Scan for the cell matching the given text and deliver its [X, Y] coordinate at center. 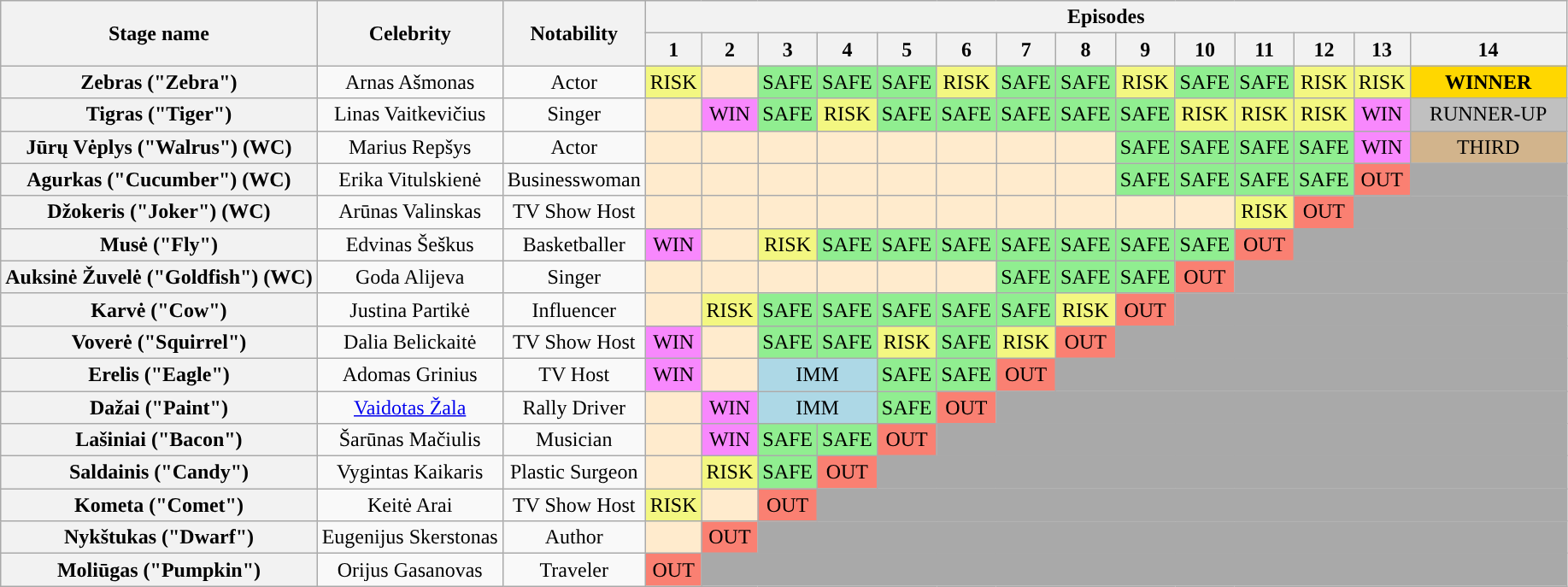
Rally Driver [574, 408]
Šarūnas Mačiulis [410, 440]
7 [1026, 50]
Influencer [574, 309]
Erelis ("Eagle") [159, 374]
Eugenijus Skerstonas [410, 537]
11 [1265, 50]
Vygintas Kaikaris [410, 473]
THIRD [1489, 147]
Nykštukas ("Dwarf") [159, 537]
3 [788, 50]
12 [1324, 50]
8 [1086, 50]
WINNER [1489, 82]
Saldainis ("Candy") [159, 473]
9 [1145, 50]
2 [730, 50]
Celebrity [410, 33]
Author [574, 537]
RUNNER-UP [1489, 114]
Musician [574, 440]
Arnas Ašmonas [410, 82]
Basketballer [574, 244]
Dalia Belickaitė [410, 342]
Lašiniai ("Bacon") [159, 440]
13 [1382, 50]
10 [1205, 50]
Karvė ("Cow") [159, 309]
Plastic Surgeon [574, 473]
Justina Partikė [410, 309]
Zebras ("Zebra") [159, 82]
Dažai ("Paint") [159, 408]
Moliūgas ("Pumpkin") [159, 570]
Goda Alijeva [410, 277]
Keitė Arai [410, 505]
Tigras ("Tiger") [159, 114]
1 [673, 50]
Adomas Grinius [410, 374]
Džokeris ("Joker") (WC) [159, 212]
Businesswoman [574, 179]
Marius Repšys [410, 147]
Traveler [574, 570]
Arūnas Valinskas [410, 212]
Orijus Gasanovas [410, 570]
Musė ("Fly") [159, 244]
6 [966, 50]
4 [848, 50]
Vaidotas Žala [410, 408]
TV Host [574, 374]
Linas Vaitkevičius [410, 114]
Edvinas Šeškus [410, 244]
Kometa ("Comet") [159, 505]
14 [1489, 50]
5 [907, 50]
Agurkas ("Cucumber") (WC) [159, 179]
Erika Vitulskienė [410, 179]
Auksinė Žuvelė ("Goldfish") (WC) [159, 277]
Voverė ("Squirrel") [159, 342]
Episodes [1106, 17]
Notability [574, 33]
Jūrų Vėplys ("Walrus") (WC) [159, 147]
Stage name [159, 33]
